Search for the cell housing the specified text and yield its (X, Y) center coordinate. 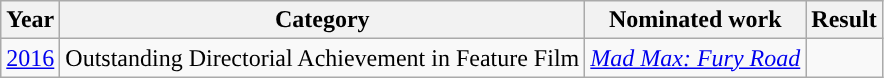
Year (30, 20)
2016 (30, 58)
Outstanding Directorial Achievement in Feature Film (322, 58)
Nominated work (696, 20)
Mad Max: Fury Road (696, 58)
Result (844, 20)
Category (322, 20)
